Pinpoint the cell where the given text exists, returning its (x, y) midpoint coordinate. 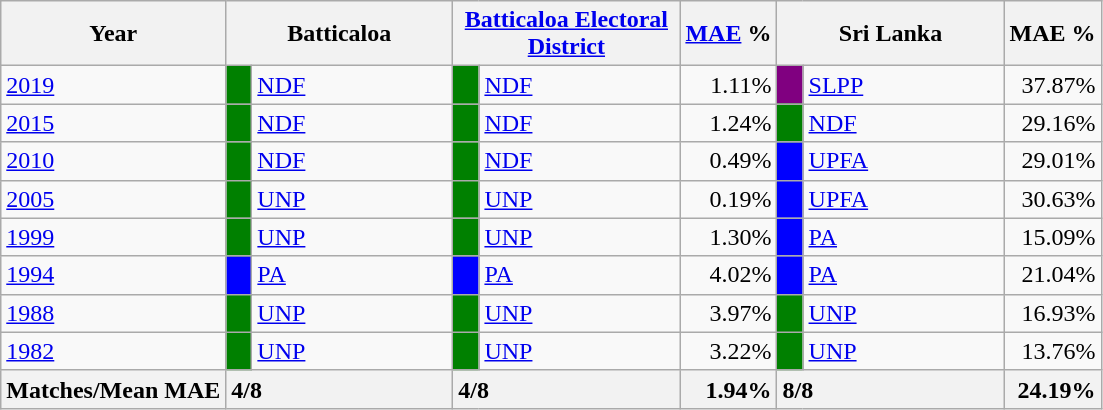
Matches/Mean MAE (114, 389)
2019 (114, 85)
1982 (114, 351)
21.04% (1052, 275)
1988 (114, 313)
2010 (114, 161)
1.30% (728, 237)
8/8 (890, 389)
0.49% (728, 161)
4.02% (728, 275)
1.24% (728, 123)
24.19% (1052, 389)
3.97% (728, 313)
1.11% (728, 85)
2015 (114, 123)
13.76% (1052, 351)
16.93% (1052, 313)
1994 (114, 275)
29.16% (1052, 123)
30.63% (1052, 199)
0.19% (728, 199)
29.01% (1052, 161)
2005 (114, 199)
Batticaloa (340, 34)
3.22% (728, 351)
1999 (114, 237)
Batticaloa Electoral District (566, 34)
37.87% (1052, 85)
15.09% (1052, 237)
1.94% (728, 389)
Year (114, 34)
Sri Lanka (890, 34)
SLPP (904, 85)
